Locate the cell with the specified text and output its [x, y] center coordinate. 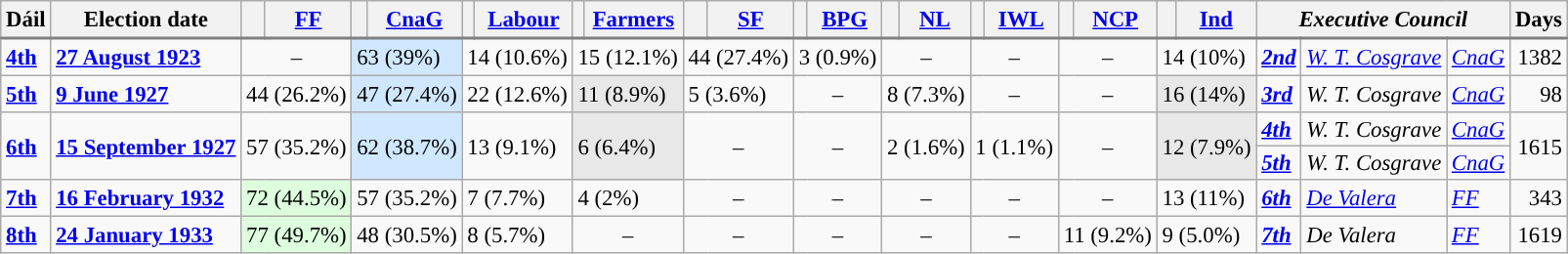
2 (1.6%) [926, 147]
1615 [1540, 147]
11 (9.2%) [1108, 235]
44 (27.4%) [739, 57]
Farmers [634, 20]
NL [935, 20]
98 [1540, 95]
63 (39%) [406, 57]
SF [750, 20]
13 (11%) [1207, 198]
15 (12.1%) [627, 57]
Ind [1216, 20]
1382 [1540, 57]
1 (1.1%) [1014, 147]
Days [1540, 20]
3rd [1279, 95]
NCP [1116, 20]
62 (38.7%) [406, 147]
12 (7.9%) [1207, 147]
5 (3.6%) [739, 95]
6 (6.4%) [627, 147]
8 (5.7%) [518, 235]
Dáil [25, 20]
14 (10%) [1207, 57]
48 (30.5%) [406, 235]
Executive Council [1383, 20]
11 (8.9%) [627, 95]
Labour [524, 20]
9 June 1927 [147, 95]
77 (49.7%) [297, 235]
2nd [1279, 57]
343 [1540, 198]
3 (0.9%) [837, 57]
IWL [1021, 20]
22 (12.6%) [518, 95]
BPG [844, 20]
24 January 1933 [147, 235]
8th [25, 235]
27 August 1923 [147, 57]
47 (27.4%) [406, 95]
4 (2%) [627, 198]
1619 [1540, 235]
Election date [147, 20]
8 (7.3%) [926, 95]
16 February 1932 [147, 198]
15 September 1927 [147, 147]
72 (44.5%) [297, 198]
13 (9.1%) [518, 147]
7 (7.7%) [518, 198]
16 (14%) [1207, 95]
9 (5.0%) [1207, 235]
14 (10.6%) [518, 57]
44 (26.2%) [297, 95]
